Determine the (X, Y) coordinate at the center of the cell enclosing the given text.  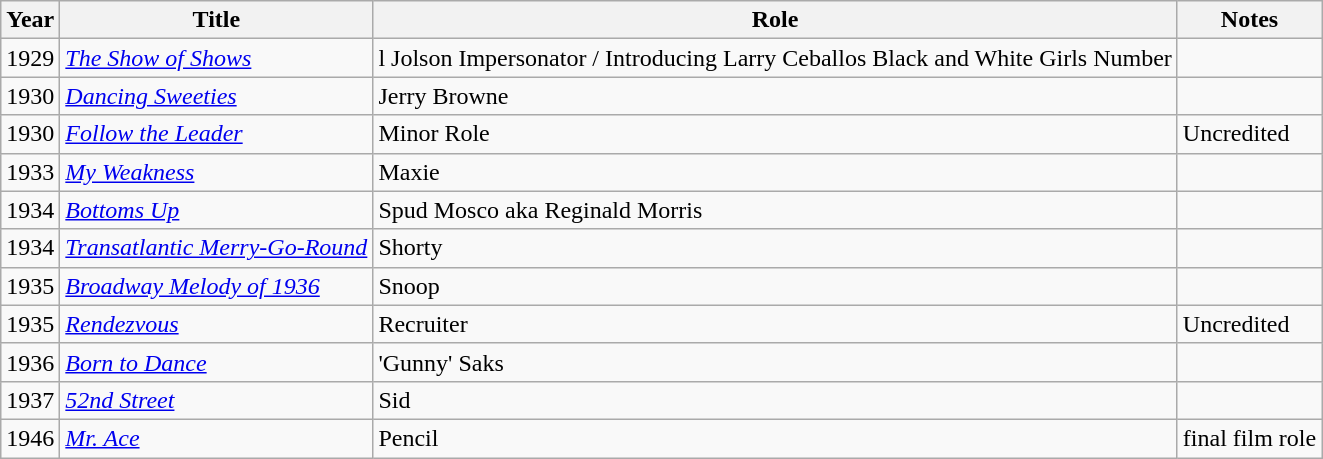
1937 (30, 400)
My Weakness (216, 172)
Sid (775, 400)
Notes (1249, 20)
Shorty (775, 248)
Pencil (775, 438)
Follow the Leader (216, 134)
Minor Role (775, 134)
Snoop (775, 286)
Jerry Browne (775, 96)
final film role (1249, 438)
'Gunny' Saks (775, 362)
Rendezvous (216, 324)
1946 (30, 438)
1929 (30, 58)
l Jolson Impersonator / Introducing Larry Ceballos Black and White Girls Number (775, 58)
Title (216, 20)
Year (30, 20)
Dancing Sweeties (216, 96)
Role (775, 20)
Spud Mosco aka Reginald Morris (775, 210)
Maxie (775, 172)
Bottoms Up (216, 210)
52nd Street (216, 400)
Recruiter (775, 324)
Transatlantic Merry-Go-Round (216, 248)
Broadway Melody of 1936 (216, 286)
The Show of Shows (216, 58)
1936 (30, 362)
1933 (30, 172)
Mr. Ace (216, 438)
Born to Dance (216, 362)
